Determine the [x, y] coordinate at the center of the cell enclosing the given text.  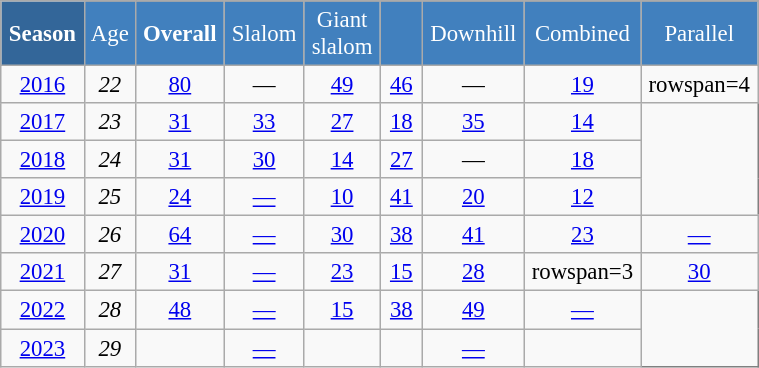
2021 [42, 273]
35 [474, 122]
Downhill [474, 34]
rowspan=3 [582, 273]
48 [180, 310]
26 [110, 235]
25 [110, 197]
rowspan=4 [700, 85]
Slalom [264, 34]
10 [342, 197]
29 [110, 348]
22 [110, 85]
2018 [42, 160]
2022 [42, 310]
19 [582, 85]
46 [402, 85]
2020 [42, 235]
2017 [42, 122]
2019 [42, 197]
Overall [180, 34]
Age [110, 34]
Parallel [700, 34]
Combined [582, 34]
2023 [42, 348]
80 [180, 85]
20 [474, 197]
Season [42, 34]
64 [180, 235]
2016 [42, 85]
33 [264, 122]
12 [582, 197]
Giantslalom [342, 34]
